Find where the given text appears and provide that cell's center as [X, Y] coordinate. 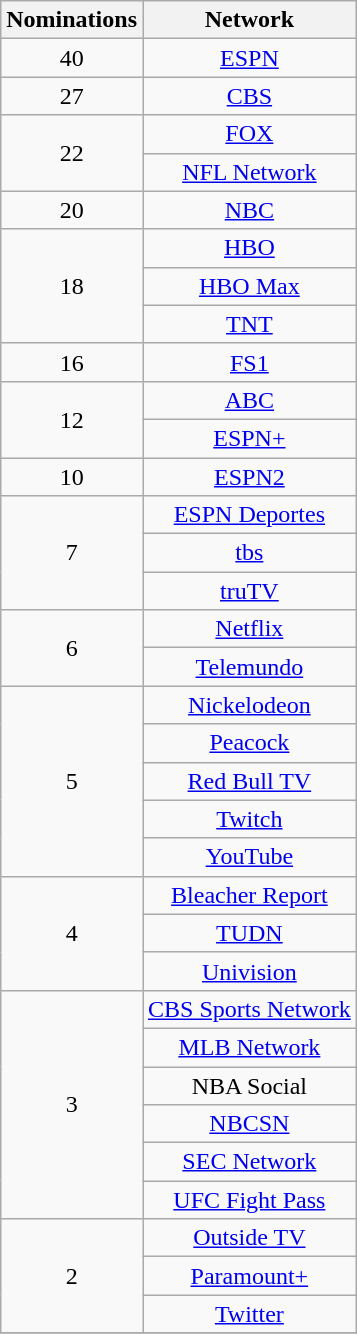
Univision [249, 971]
HBO Max [249, 286]
TUDN [249, 933]
Netflix [249, 629]
Network [249, 20]
Peacock [249, 743]
2 [72, 1276]
Twitter [249, 1314]
12 [72, 419]
ESPN+ [249, 438]
NBA Social [249, 1085]
10 [72, 477]
NBCSN [249, 1124]
ESPN [249, 58]
Red Bull TV [249, 781]
FOX [249, 134]
SEC Network [249, 1162]
NBC [249, 210]
6 [72, 648]
Paramount+ [249, 1276]
UFC Fight Pass [249, 1200]
Twitch [249, 819]
YouTube [249, 857]
Bleacher Report [249, 895]
NFL Network [249, 172]
Outside TV [249, 1238]
TNT [249, 324]
Telemundo [249, 667]
HBO [249, 248]
22 [72, 153]
truTV [249, 591]
4 [72, 933]
CBS Sports Network [249, 1009]
3 [72, 1104]
ESPN Deportes [249, 515]
ABC [249, 400]
ESPN2 [249, 477]
20 [72, 210]
7 [72, 553]
Nickelodeon [249, 705]
16 [72, 362]
18 [72, 286]
CBS [249, 96]
tbs [249, 553]
Nominations [72, 20]
MLB Network [249, 1047]
FS1 [249, 362]
27 [72, 96]
40 [72, 58]
5 [72, 781]
